Find where the given text appears and provide that cell's center as [X, Y] coordinate. 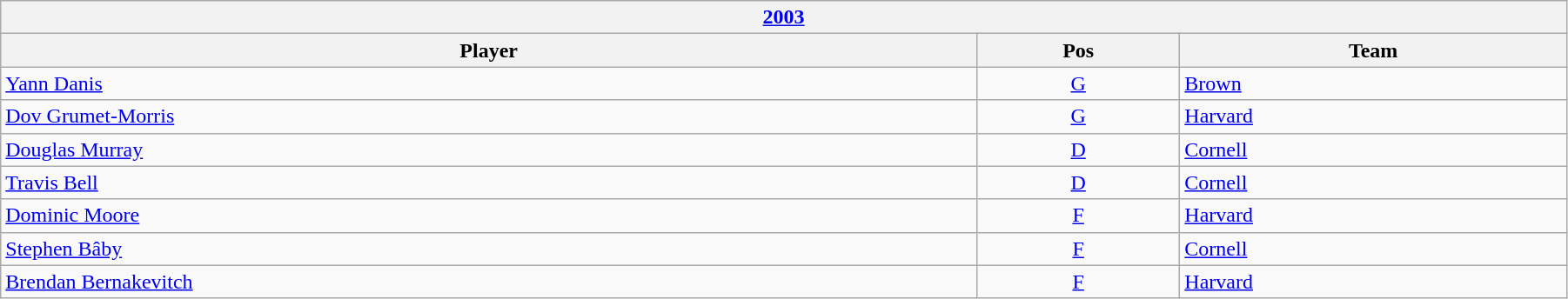
Dov Grumet-Morris [489, 116]
Yann Danis [489, 83]
Dominic Moore [489, 216]
Travis Bell [489, 183]
Pos [1079, 50]
Brown [1373, 83]
Player [489, 50]
Team [1373, 50]
Stephen Bâby [489, 249]
2003 [784, 17]
Brendan Bernakevitch [489, 282]
Douglas Murray [489, 149]
